Search for the cell housing the specified text and yield its [X, Y] center coordinate. 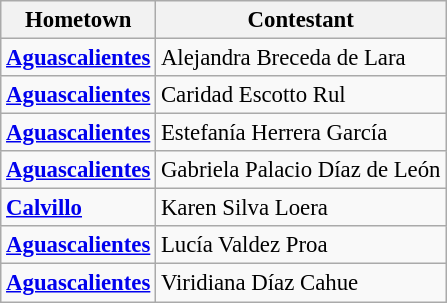
Calvillo [78, 208]
Alejandra Breceda de Lara [301, 58]
Lucía Valdez Proa [301, 245]
Contestant [301, 20]
Caridad Escotto Rul [301, 95]
Estefanía Herrera García [301, 133]
Karen Silva Loera [301, 208]
Gabriela Palacio Díaz de León [301, 170]
Viridiana Díaz Cahue [301, 283]
Hometown [78, 20]
